From the cell containing the given text, extract its center point as [X, Y] coordinate. 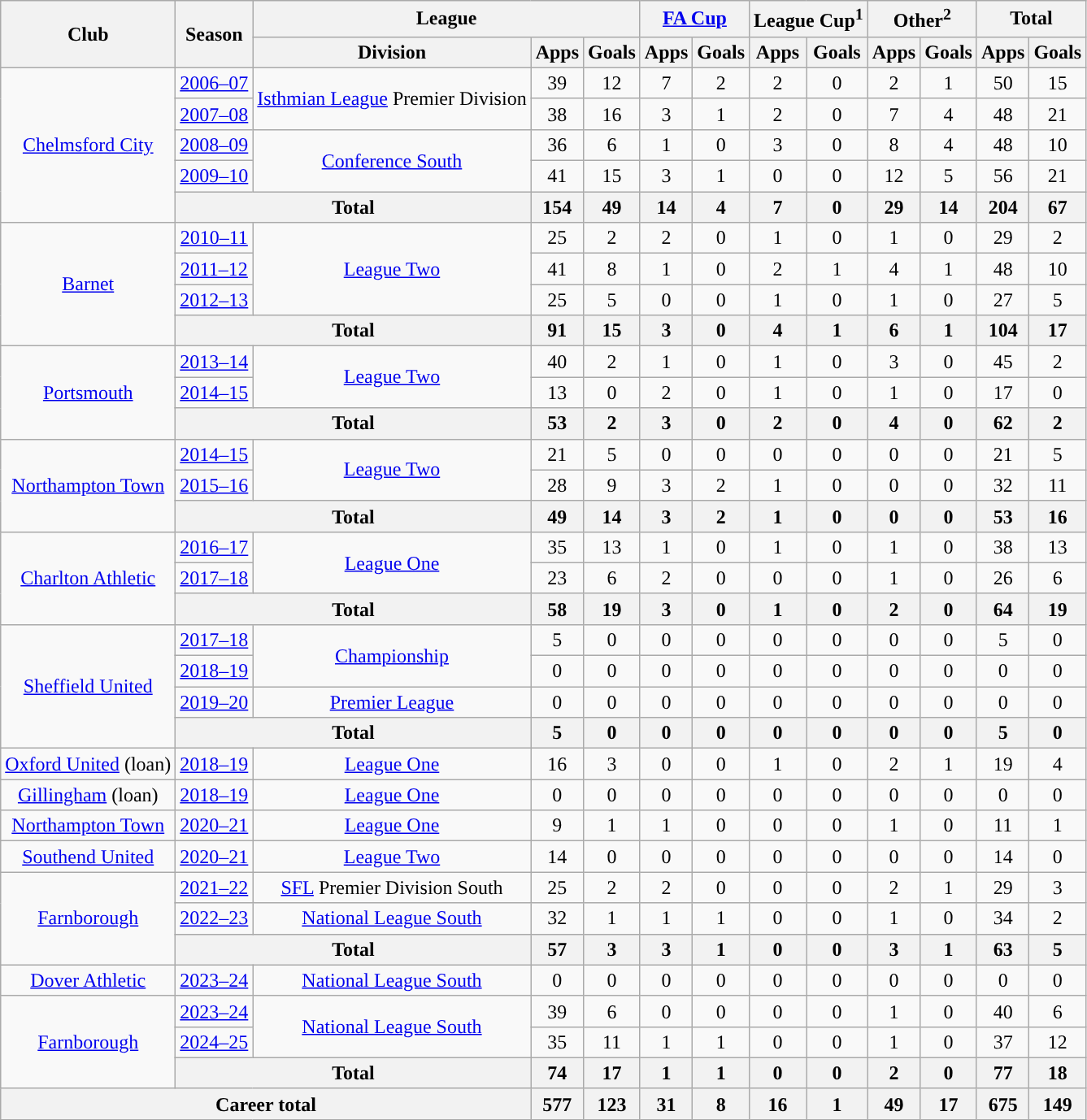
Dover Athletic [88, 980]
64 [1002, 609]
154 [557, 207]
SFL Premier Division South [392, 888]
Other2 [922, 20]
Premier League [392, 702]
Oxford United (loan) [88, 764]
23 [557, 578]
2024–25 [215, 1042]
34 [1002, 918]
149 [1058, 1104]
50 [1002, 83]
18 [1058, 1073]
FA Cup [694, 20]
45 [1002, 362]
Sheffield United [88, 686]
Conference South [392, 160]
2009–10 [215, 176]
27 [1002, 300]
Portsmouth [88, 393]
2021–22 [215, 888]
2006–07 [215, 83]
577 [557, 1104]
123 [612, 1104]
Career total [266, 1104]
62 [1002, 423]
57 [557, 949]
Division [392, 52]
56 [1002, 176]
2012–13 [215, 300]
74 [557, 1073]
63 [1002, 949]
104 [1002, 331]
2022–23 [215, 918]
2011–12 [215, 269]
77 [1002, 1073]
675 [1002, 1104]
Isthmian League Premier Division [392, 98]
2015–16 [215, 485]
Club [88, 34]
26 [1002, 578]
2016–17 [215, 547]
58 [557, 609]
2008–09 [215, 145]
Chelmsford City [88, 145]
37 [1002, 1042]
2010–11 [215, 238]
Season [215, 34]
28 [557, 485]
League Cup1 [809, 20]
2013–14 [215, 362]
Barnet [88, 284]
Gillingham (loan) [88, 795]
91 [557, 331]
31 [666, 1104]
2019–20 [215, 702]
2007–08 [215, 114]
Championship [392, 655]
67 [1058, 207]
League [447, 20]
204 [1002, 207]
Charlton Athletic [88, 578]
36 [557, 145]
Southend United [88, 857]
